For the text-containing cell, return its midpoint in (x, y) coordinate format. 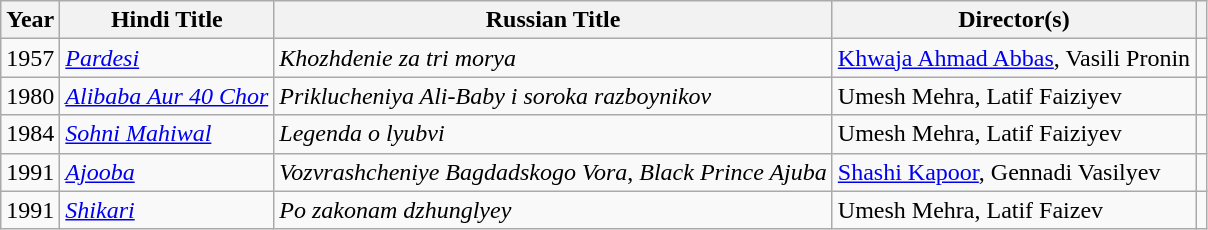
Pardesi (167, 58)
Shikari (167, 210)
Khwaja Ahmad Abbas, Vasili Pronin (1014, 58)
Vozvrashcheniye Bagdadskogo Vora, Black Prince Ajuba (554, 172)
Umesh Mehra, Latif Faizev (1014, 210)
Russian Title (554, 20)
Sohni Mahiwal (167, 134)
Legenda o lyubvi (554, 134)
Director(s) (1014, 20)
1984 (30, 134)
Alibaba Aur 40 Chor (167, 96)
Ajooba (167, 172)
Khozhdenie za tri morya (554, 58)
Year (30, 20)
Hindi Title (167, 20)
1957 (30, 58)
Priklucheniya Ali-Baby i soroka razboynikov (554, 96)
1980 (30, 96)
Po zakonam dzhunglyey (554, 210)
Shashi Kapoor, Gennadi Vasilyev (1014, 172)
